Pinpoint the cell where the given text exists, returning its [x, y] midpoint coordinate. 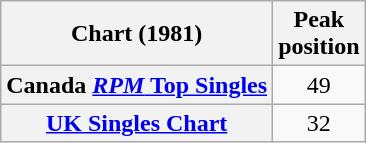
49 [319, 85]
Chart (1981) [137, 34]
Canada RPM Top Singles [137, 85]
UK Singles Chart [137, 123]
32 [319, 123]
Peakposition [319, 34]
